Return the [X, Y] coordinate for the center point of the cell that contains the specified text.  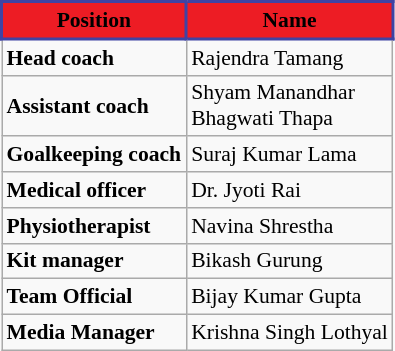
Goalkeeping coach [94, 155]
Physiotherapist [94, 226]
Position [94, 20]
Assistant coach [94, 106]
Name [290, 20]
Bikash Gurung [290, 261]
Dr. Jyoti Rai [290, 190]
Shyam Manandhar Bhagwati Thapa [290, 106]
Rajendra Tamang [290, 57]
Team Official [94, 297]
Media Manager [94, 333]
Medical officer [94, 190]
Navina Shrestha [290, 226]
Head coach [94, 57]
Kit manager [94, 261]
Suraj Kumar Lama [290, 155]
Krishna Singh Lothyal [290, 333]
Bijay Kumar Gupta [290, 297]
